Provide the [x, y] coordinate of the cell's center where the given text is located.  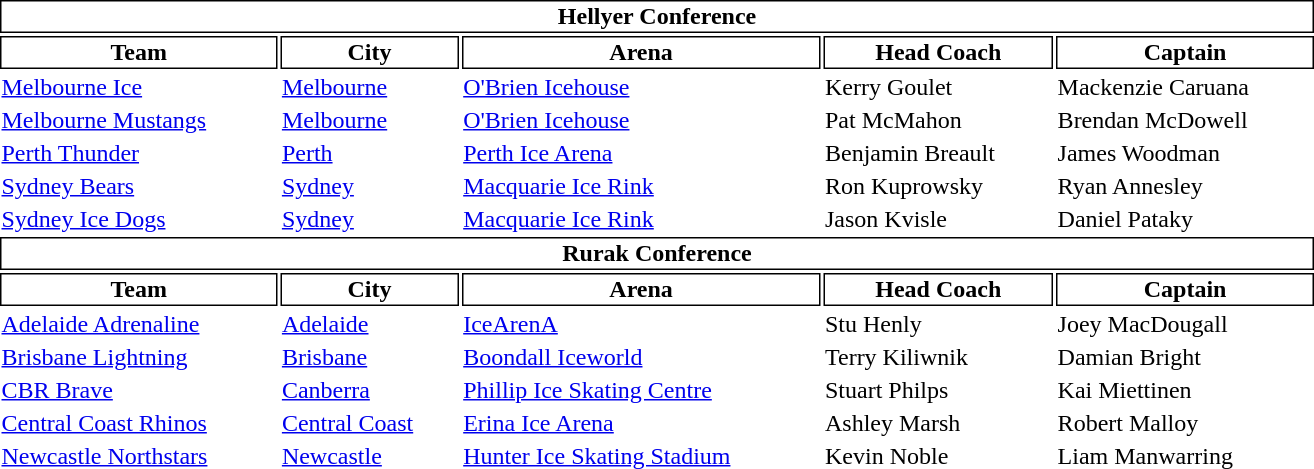
Daniel Pataky [1185, 219]
Adelaide Adrenaline [138, 324]
Central Coast [369, 423]
Melbourne Mustangs [138, 120]
Ron Kuprowsky [939, 186]
Joey MacDougall [1185, 324]
Pat McMahon [939, 120]
Kerry Goulet [939, 87]
Central Coast Rhinos [138, 423]
Perth Thunder [138, 153]
James Woodman [1185, 153]
Boondall Iceworld [642, 357]
Terry Kiliwnik [939, 357]
Robert Malloy [1185, 423]
Damian Bright [1185, 357]
Ashley Marsh [939, 423]
Sydney Ice Dogs [138, 219]
Brisbane Lightning [138, 357]
CBR Brave [138, 390]
Sydney Bears [138, 186]
Hellyer Conference [657, 16]
Kai Miettinen [1185, 390]
Brisbane [369, 357]
Phillip Ice Skating Centre [642, 390]
Ryan Annesley [1185, 186]
Benjamin Breault [939, 153]
Melbourne Ice [138, 87]
Erina Ice Arena [642, 423]
Jason Kvisle [939, 219]
Perth [369, 153]
Stuart Philps [939, 390]
IceArenA [642, 324]
Canberra [369, 390]
Perth Ice Arena [642, 153]
Stu Henly [939, 324]
Rurak Conference [657, 254]
Adelaide [369, 324]
Brendan McDowell [1185, 120]
Mackenzie Caruana [1185, 87]
